Determine the (X, Y) coordinate at the center of the cell enclosing the given text.  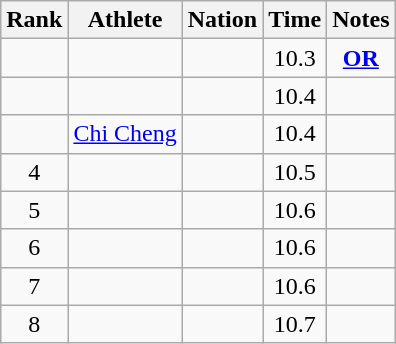
10.7 (295, 324)
7 (34, 286)
5 (34, 210)
Rank (34, 20)
Time (295, 20)
Notes (361, 20)
4 (34, 172)
Athlete (125, 20)
Nation (222, 20)
10.3 (295, 58)
OR (361, 58)
10.5 (295, 172)
8 (34, 324)
6 (34, 248)
Chi Cheng (125, 134)
